Scan for the cell matching the given text and deliver its (x, y) coordinate at center. 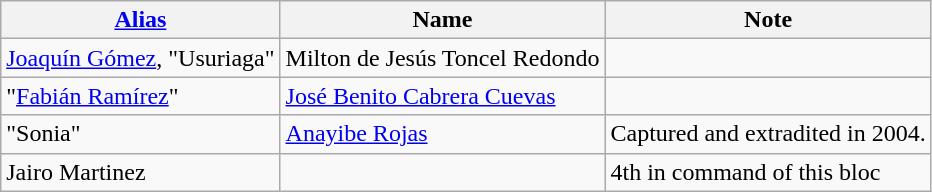
Note (768, 20)
Captured and extradited in 2004. (768, 134)
Milton de Jesús Toncel Redondo (442, 58)
José Benito Cabrera Cuevas (442, 96)
Anayibe Rojas (442, 134)
Joaquín Gómez, "Usuriaga" (140, 58)
"Fabián Ramírez" (140, 96)
4th in command of this bloc (768, 172)
"Sonia" (140, 134)
Alias (140, 20)
Name (442, 20)
Jairo Martinez (140, 172)
